Find where the given text appears and provide that cell's center as [X, Y] coordinate. 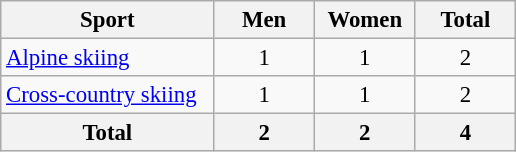
4 [466, 133]
Women [364, 20]
Sport [108, 20]
Alpine skiing [108, 58]
Men [264, 20]
Cross-country skiing [108, 95]
